Scan for the cell matching the given text and deliver its (X, Y) coordinate at center. 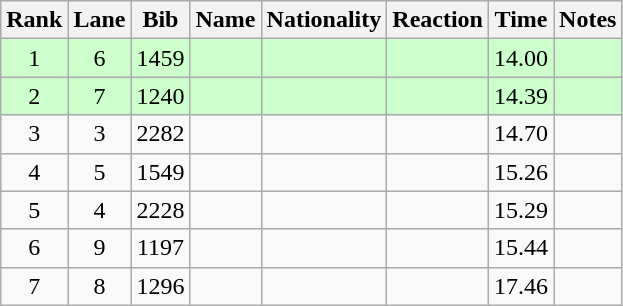
Time (520, 20)
1296 (160, 286)
2228 (160, 210)
17.46 (520, 286)
Rank (34, 20)
Nationality (324, 20)
1 (34, 58)
1459 (160, 58)
9 (100, 248)
14.00 (520, 58)
15.26 (520, 172)
1240 (160, 96)
Name (226, 20)
Reaction (438, 20)
1197 (160, 248)
Notes (588, 20)
15.44 (520, 248)
14.39 (520, 96)
2 (34, 96)
8 (100, 286)
1549 (160, 172)
Bib (160, 20)
15.29 (520, 210)
Lane (100, 20)
2282 (160, 134)
14.70 (520, 134)
